Pinpoint the cell where the given text exists, returning its [x, y] midpoint coordinate. 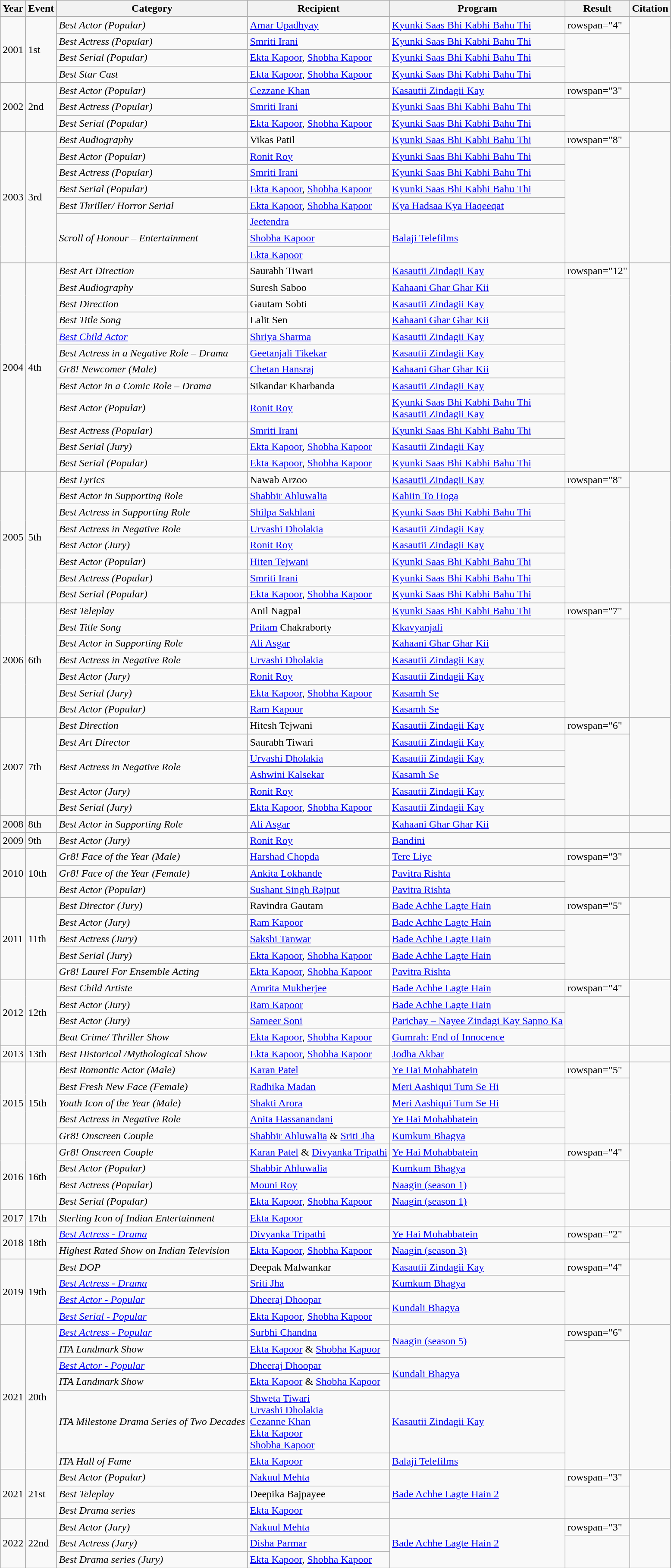
Best Romantic Actor (Male) [152, 1070]
16th [41, 1177]
Gr8! Face of the Year (Male) [152, 857]
Best Drama series (Jury) [152, 1559]
Gr8! Laurel For Ensemble Acting [152, 971]
Kkavyanjali [478, 627]
Pritam Chakraborty [319, 627]
Kahiin To Hoga [478, 496]
Tere Liye [478, 857]
Best Serial - Popular [152, 1316]
Karan Patel [319, 1070]
Scroll of Honour – Entertainment [152, 238]
Cezzane Khan [319, 91]
Sakshi Tanwar [319, 939]
rowspan="12" [598, 271]
2001 [13, 50]
Best DOP [152, 1267]
Event [41, 9]
Recipient [319, 9]
Ashwini Kalsekar [319, 775]
Gr8! Newcomer (Male) [152, 369]
Shabbir Ahluwalia & Sriti Jha [319, 1136]
Bandini [478, 840]
Shakti Arora [319, 1103]
Sushant Singh Rajput [319, 890]
Best Actress - Popular [152, 1333]
Gautam Sobti [319, 304]
2002 [13, 107]
Gr8! Face of the Year (Female) [152, 873]
Best Actor in a Comic Role – Drama [152, 386]
10th [41, 873]
Sameer Soni [319, 1021]
Nawab Arzoo [319, 480]
2017 [13, 1218]
Vikas Patil [319, 140]
Suresh Saboo [319, 287]
Geetanjali Tikekar [319, 353]
11th [41, 939]
2019 [13, 1291]
Kyunki Saas Bhi Kabhi Bahu Thi Kasautii Zindagii Kay [478, 408]
Sriti Jha [319, 1284]
17th [41, 1218]
Hiten Tejwani [319, 562]
1st [41, 50]
ITA Hall of Fame [152, 1461]
Karan Patel & Divyanka Tripathi [319, 1152]
ITA Milestone Drama Series of Two Decades [152, 1421]
Best Director (Jury) [152, 906]
Sterling Icon of Indian Entertainment [152, 1218]
22nd [41, 1543]
Category [152, 9]
Deepika Bajpayee [319, 1494]
Youth Icon of the Year (Male) [152, 1103]
2nd [41, 107]
Best Thriller/ Horror Serial [152, 206]
Harshad Chopda [319, 857]
Shobha Kapoor [319, 238]
Best Star Cast [152, 74]
2006 [13, 660]
Best Drama series [152, 1510]
6th [41, 660]
Best Actress in a Negative Role – Drama [152, 353]
5th [41, 537]
Lalit Sen [319, 320]
2012 [13, 1012]
Amar Upadhyay [319, 25]
Anil Nagpal [319, 611]
Anita Hassanandani [319, 1119]
Beat Crime/ Thriller Show [152, 1037]
2016 [13, 1177]
Parichay – Nayee Zindagi Kay Sapno Ka [478, 1021]
Year [13, 9]
21st [41, 1494]
rowspan="2" [598, 1234]
Best Fresh New Face (Female) [152, 1087]
9th [41, 840]
Naagin (season 3) [478, 1250]
Chetan Hansraj [319, 369]
4th [41, 367]
Shweta Tiwari Urvashi Dholakia Cezanne Khan Ekta Kapoor Shobha Kapoor [319, 1421]
Sikandar Kharbanda [319, 386]
Best Art Direction [152, 271]
2018 [13, 1242]
Best Historical /Mythological Show [152, 1054]
Result [598, 9]
Surbhi Chandna [319, 1333]
7th [41, 766]
Best Child Artiste [152, 988]
Citation [650, 9]
12th [41, 1012]
2013 [13, 1054]
Jeetendra [319, 222]
2010 [13, 873]
Divyanka Tripathi [319, 1234]
Hitesh Tejwani [319, 725]
Amrita Mukherjee [319, 988]
Best Child Actor [152, 337]
Deepak Malwankar [319, 1267]
20th [41, 1397]
2008 [13, 824]
2011 [13, 939]
Highest Rated Show on Indian Television [152, 1250]
2007 [13, 766]
Naagin (season 5) [478, 1341]
Mouni Roy [319, 1185]
2015 [13, 1103]
Radhika Madan [319, 1087]
13th [41, 1054]
2009 [13, 840]
3rd [41, 197]
19th [41, 1291]
Ankita Lokhande [319, 873]
Ravindra Gautam [319, 906]
rowspan="7" [598, 611]
Shriya Sharma [319, 337]
15th [41, 1103]
Program [478, 9]
Best Lyrics [152, 480]
Kya Hadsaa Kya Haqeeqat [478, 206]
2004 [13, 367]
Jodha Akbar [478, 1054]
Best Actress in Supporting Role [152, 512]
Gumrah: End of Innocence [478, 1037]
Best Art Director [152, 742]
2022 [13, 1543]
8th [41, 824]
Shilpa Sakhlani [319, 512]
18th [41, 1242]
2005 [13, 537]
2003 [13, 197]
Disha Parmar [319, 1543]
